Locate the cell with the specified text and output its (x, y) center coordinate. 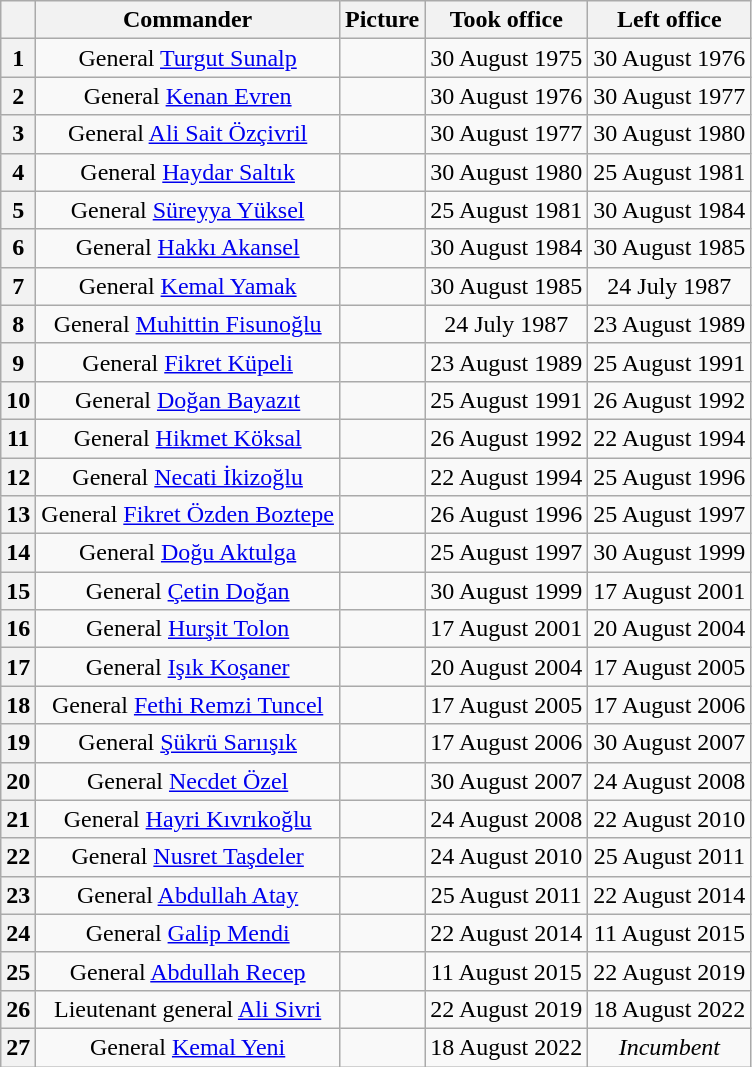
General Fikret Küpeli (188, 362)
14 (18, 553)
Took office (506, 20)
25 August 1996 (670, 477)
21 (18, 819)
General Şükrü Sarıışık (188, 743)
13 (18, 515)
24 (18, 933)
General Abdullah Recep (188, 971)
General Haydar Saltık (188, 172)
Incumbent (670, 1047)
General Hikmet Köksal (188, 438)
23 (18, 895)
15 (18, 591)
General Kenan Evren (188, 96)
Lieutenant general Ali Sivri (188, 1009)
27 (18, 1047)
General Kemal Yeni (188, 1047)
General Kemal Yamak (188, 286)
17 (18, 667)
General Nusret Taşdeler (188, 857)
8 (18, 324)
26 August 1996 (506, 515)
12 (18, 477)
4 (18, 172)
25 (18, 971)
General Hayri Kıvrıkoğlu (188, 819)
26 (18, 1009)
General Hakkı Akansel (188, 248)
General Süreyya Yüksel (188, 210)
22 August 2010 (670, 819)
Left office (670, 20)
11 (18, 438)
General Galip Mendi (188, 933)
General Fethi Remzi Tuncel (188, 705)
7 (18, 286)
General Doğan Bayazıt (188, 400)
10 (18, 400)
General Doğu Aktulga (188, 553)
General Çetin Doğan (188, 591)
30 August 1975 (506, 58)
2 (18, 96)
6 (18, 248)
General Hurşit Tolon (188, 629)
General Ali Sait Özçivril (188, 134)
1 (18, 58)
General Fikret Özden Boztepe (188, 515)
22 (18, 857)
Commander (188, 20)
19 (18, 743)
General Işık Koşaner (188, 667)
General Abdullah Atay (188, 895)
3 (18, 134)
General Necdet Özel (188, 781)
24 August 2010 (506, 857)
5 (18, 210)
General Muhittin Fisunoğlu (188, 324)
Picture (382, 20)
20 (18, 781)
16 (18, 629)
9 (18, 362)
18 (18, 705)
General Necati İkizoğlu (188, 477)
General Turgut Sunalp (188, 58)
